From the cell containing the given text, extract its center point as [x, y] coordinate. 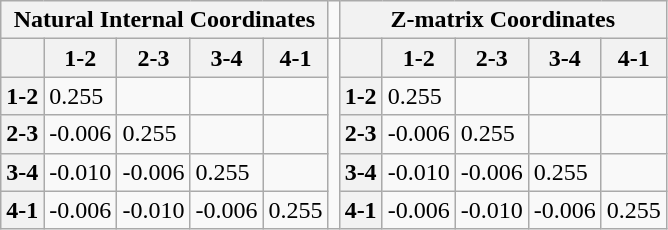
Natural Internal Coordinates [164, 20]
Z-matrix Coordinates [502, 20]
